Scan for the cell matching the given text and deliver its [x, y] coordinate at center. 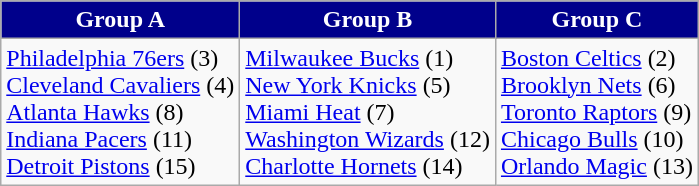
Group A [120, 20]
Group B [368, 20]
Group C [596, 20]
Boston Celtics (2)Brooklyn Nets (6)Toronto Raptors (9)Chicago Bulls (10)Orlando Magic (13) [596, 112]
Milwaukee Bucks (1)New York Knicks (5)Miami Heat (7)Washington Wizards (12)Charlotte Hornets (14) [368, 112]
Philadelphia 76ers (3)Cleveland Cavaliers (4)Atlanta Hawks (8)Indiana Pacers (11)Detroit Pistons (15) [120, 112]
